Identify which cell holds the provided text, then report its (x, y) central coordinate. 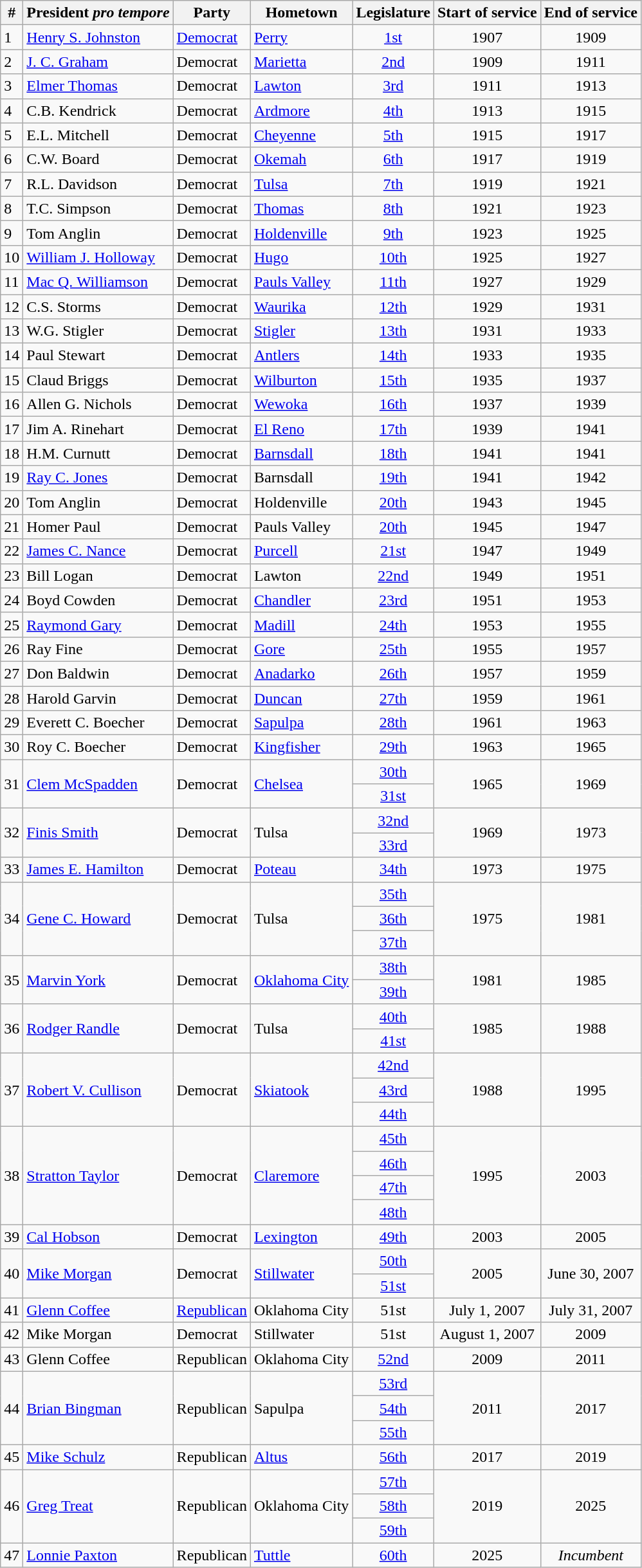
El Reno (301, 429)
21st (394, 551)
11 (12, 282)
Everett C. Boecher (98, 723)
52nd (394, 1359)
6 (12, 160)
30 (12, 747)
31 (12, 784)
46 (12, 1506)
19th (394, 478)
Jim A. Rinehart (98, 429)
9 (12, 233)
23 (12, 576)
# (12, 13)
Greg Treat (98, 1506)
10 (12, 257)
Duncan (301, 698)
22nd (394, 576)
46th (394, 1163)
26 (12, 649)
45 (12, 1457)
Homer Paul (98, 527)
8 (12, 208)
18 (12, 453)
W.G. Stigler (98, 331)
Kingfisher (301, 747)
Claud Briggs (98, 380)
18th (394, 453)
1943 (487, 502)
Purcell (301, 551)
Cheyenne (301, 135)
36th (394, 918)
Chelsea (301, 784)
14 (12, 356)
5th (394, 135)
Poteau (301, 870)
Marvin York (98, 980)
Elmer Thomas (98, 86)
44 (12, 1408)
2 (12, 62)
Altus (301, 1457)
Lonnie Paxton (98, 1555)
47 (12, 1555)
3rd (394, 86)
T.C. Simpson (98, 208)
Hugo (301, 257)
13th (394, 331)
August 1, 2007 (487, 1335)
27 (12, 673)
Brian Bingman (98, 1408)
39th (394, 992)
33 (12, 870)
Stigler (301, 331)
36 (12, 1028)
29th (394, 747)
July 1, 2007 (487, 1310)
Roy C. Boecher (98, 747)
58th (394, 1506)
14th (394, 356)
1942 (591, 478)
Anadarko (301, 673)
Thomas (301, 208)
Boyd Cowden (98, 600)
5 (12, 135)
20 (12, 502)
28th (394, 723)
Lexington (301, 1237)
President pro tempore (98, 13)
43 (12, 1359)
Clem McSpadden (98, 784)
24 (12, 600)
39 (12, 1237)
J. C. Graham (98, 62)
17th (394, 429)
Waurika (301, 307)
31st (394, 796)
56th (394, 1457)
17 (12, 429)
16 (12, 405)
Mac Q. Williamson (98, 282)
22 (12, 551)
10th (394, 257)
Rodger Randle (98, 1028)
Claremore (301, 1176)
June 30, 2007 (591, 1273)
Cal Hobson (98, 1237)
Ray Fine (98, 649)
1 (12, 37)
42 (12, 1335)
28 (12, 698)
C.B. Kendrick (98, 111)
Tuttle (301, 1555)
34 (12, 918)
43rd (394, 1090)
4th (394, 111)
35 (12, 980)
Perry (301, 37)
29 (12, 723)
Harold Garvin (98, 698)
16th (394, 405)
Marietta (301, 62)
Finis Smith (98, 833)
57th (394, 1481)
37 (12, 1089)
6th (394, 160)
26th (394, 673)
Madill (301, 624)
Gore (301, 649)
7th (394, 184)
24th (394, 624)
Ray C. Jones (98, 478)
Wilburton (301, 380)
40 (12, 1273)
15th (394, 380)
Okemah (301, 160)
C.S. Storms (98, 307)
Robert V. Cullison (98, 1089)
Skiatook (301, 1089)
40th (394, 1016)
60th (394, 1555)
55th (394, 1432)
Start of service (487, 13)
Chandler (301, 600)
32nd (394, 821)
7 (12, 184)
9th (394, 233)
Wewoka (301, 405)
41 (12, 1310)
James C. Nance (98, 551)
1907 (487, 37)
William J. Holloway (98, 257)
3 (12, 86)
James E. Hamilton (98, 870)
30th (394, 772)
25th (394, 649)
8th (394, 208)
50th (394, 1261)
2nd (394, 62)
13 (12, 331)
32 (12, 833)
34th (394, 870)
11th (394, 282)
R.L. Davidson (98, 184)
Incumbent (591, 1555)
23rd (394, 600)
Paul Stewart (98, 356)
Mike Schulz (98, 1457)
38 (12, 1176)
Bill Logan (98, 576)
E.L. Mitchell (98, 135)
End of service (591, 13)
July 31, 2007 (591, 1310)
C.W. Board (98, 160)
Stratton Taylor (98, 1176)
54th (394, 1408)
27th (394, 698)
37th (394, 943)
21 (12, 527)
H.M. Curnutt (98, 453)
Henry S. Johnston (98, 37)
45th (394, 1139)
Allen G. Nichols (98, 405)
44th (394, 1115)
48th (394, 1212)
59th (394, 1531)
4 (12, 111)
49th (394, 1237)
38th (394, 967)
Party (212, 13)
42nd (394, 1065)
Gene C. Howard (98, 918)
15 (12, 380)
19 (12, 478)
53rd (394, 1383)
Ardmore (301, 111)
1st (394, 37)
41st (394, 1041)
33rd (394, 845)
Hometown (301, 13)
Don Baldwin (98, 673)
Antlers (301, 356)
Legislature (394, 13)
47th (394, 1188)
Raymond Gary (98, 624)
12th (394, 307)
12 (12, 307)
25 (12, 624)
35th (394, 894)
